Extract the (x, y) coordinate from the center of the cell holding the provided text.  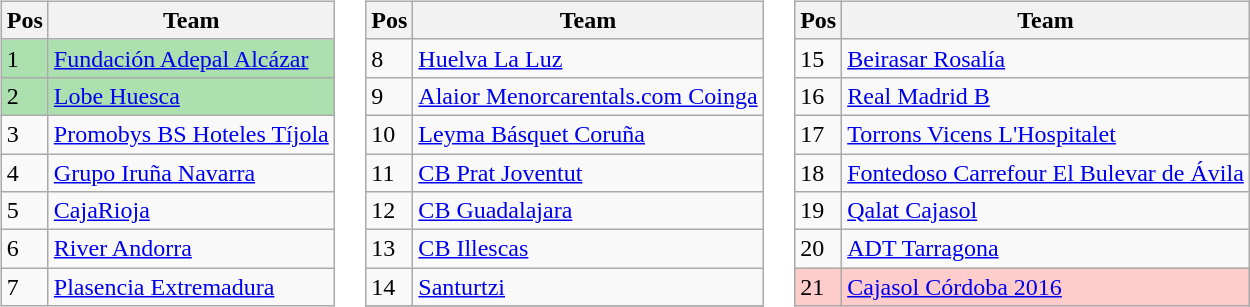
11 (390, 173)
Leyma Básquet Coruña (588, 134)
9 (390, 96)
Torrons Vicens L'Hospitalet (1046, 134)
Beirasar Rosalía (1046, 58)
16 (818, 96)
Huelva La Luz (588, 58)
CajaRioja (191, 211)
20 (818, 249)
3 (24, 134)
14 (390, 287)
Santurtzi (588, 287)
Promobys BS Hoteles Tíjola (191, 134)
19 (818, 211)
Plasencia Extremadura (191, 287)
Fontedoso Carrefour El Bulevar de Ávila (1046, 173)
2 (24, 96)
4 (24, 173)
8 (390, 58)
21 (818, 287)
1 (24, 58)
Grupo Iruña Navarra (191, 173)
12 (390, 211)
Qalat Cajasol (1046, 211)
10 (390, 134)
7 (24, 287)
ADT Tarragona (1046, 249)
River Andorra (191, 249)
6 (24, 249)
Real Madrid B (1046, 96)
Alaior Menorcarentals.com Coinga (588, 96)
Cajasol Córdoba 2016 (1046, 287)
17 (818, 134)
CB Guadalajara (588, 211)
CB Prat Joventut (588, 173)
CB Illescas (588, 249)
5 (24, 211)
15 (818, 58)
13 (390, 249)
18 (818, 173)
Fundación Adepal Alcázar (191, 58)
Lobe Huesca (191, 96)
